Find where the given text appears and provide that cell's center as [x, y] coordinate. 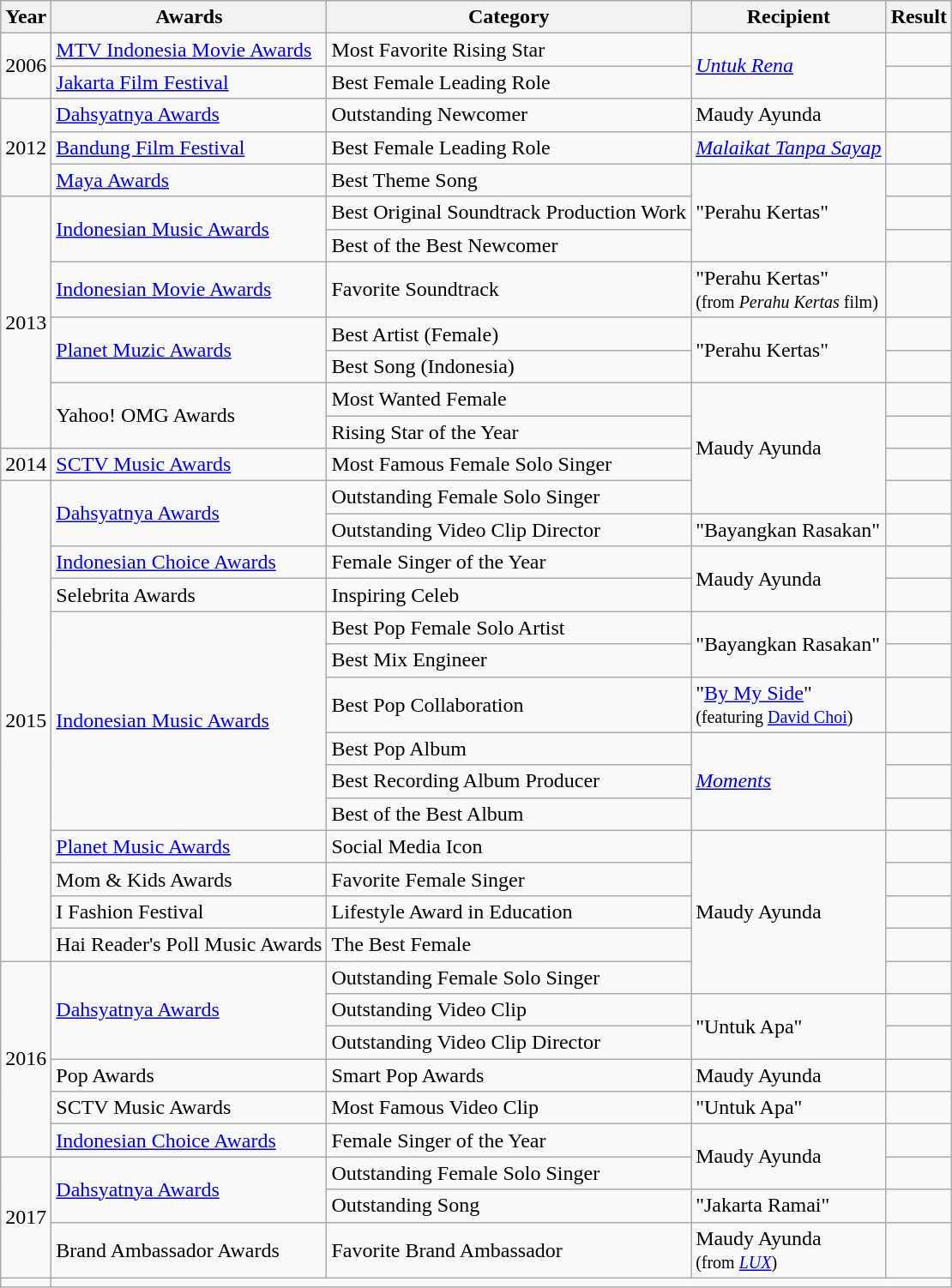
Selebrita Awards [189, 595]
Social Media Icon [509, 846]
Best Mix Engineer [509, 660]
Recipient [789, 17]
"Perahu Kertas" (from Perahu Kertas film) [789, 290]
Best Artist (Female) [509, 334]
Best Pop Album [509, 749]
Favorite Female Singer [509, 879]
Smart Pop Awards [509, 1075]
Result [919, 17]
Best Pop Female Solo Artist [509, 628]
Best of the Best Newcomer [509, 245]
Moments [789, 781]
Best Song (Indonesia) [509, 366]
Favorite Soundtrack [509, 290]
Mom & Kids Awards [189, 879]
Planet Muzic Awards [189, 350]
Indonesian Movie Awards [189, 290]
The Best Female [509, 944]
Best of the Best Album [509, 814]
"By My Side" (featuring David Choi) [789, 705]
Untuk Rena [789, 66]
Yahoo! OMG Awards [189, 415]
Brand Ambassador Awards [189, 1250]
Outstanding Video Clip [509, 1010]
"Jakarta Ramai" [789, 1206]
Outstanding Song [509, 1206]
Most Wanted Female [509, 399]
Bandung Film Festival [189, 147]
Category [509, 17]
Lifestyle Award in Education [509, 912]
Inspiring Celeb [509, 595]
2012 [26, 147]
2006 [26, 66]
Planet Music Awards [189, 846]
Maudy Ayunda (from LUX) [789, 1250]
2014 [26, 465]
Favorite Brand Ambassador [509, 1250]
Pop Awards [189, 1075]
I Fashion Festival [189, 912]
Best Theme Song [509, 180]
2015 [26, 721]
Year [26, 17]
Jakarta Film Festival [189, 82]
Awards [189, 17]
2016 [26, 1058]
Most Famous Video Clip [509, 1108]
MTV Indonesia Movie Awards [189, 50]
Best Recording Album Producer [509, 781]
Best Pop Collaboration [509, 705]
Outstanding Newcomer [509, 115]
Rising Star of the Year [509, 431]
Malaikat Tanpa Sayap [789, 147]
Hai Reader's Poll Music Awards [189, 944]
Best Original Soundtrack Production Work [509, 213]
2013 [26, 322]
Maya Awards [189, 180]
Most Famous Female Solo Singer [509, 465]
2017 [26, 1218]
Most Favorite Rising Star [509, 50]
